Search for the cell housing the specified text and yield its [X, Y] center coordinate. 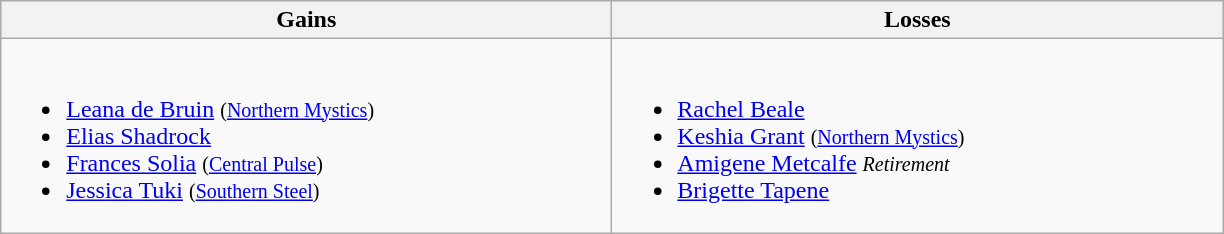
Rachel BealeKeshia Grant (Northern Mystics)Amigene Metcalfe Retirement Brigette Tapene [918, 136]
Losses [918, 20]
Gains [306, 20]
Leana de Bruin (Northern Mystics)Elias ShadrockFrances Solia (Central Pulse)Jessica Tuki (Southern Steel) [306, 136]
